Detect which cell encompasses the target text, then output its (x, y) center coordinate. 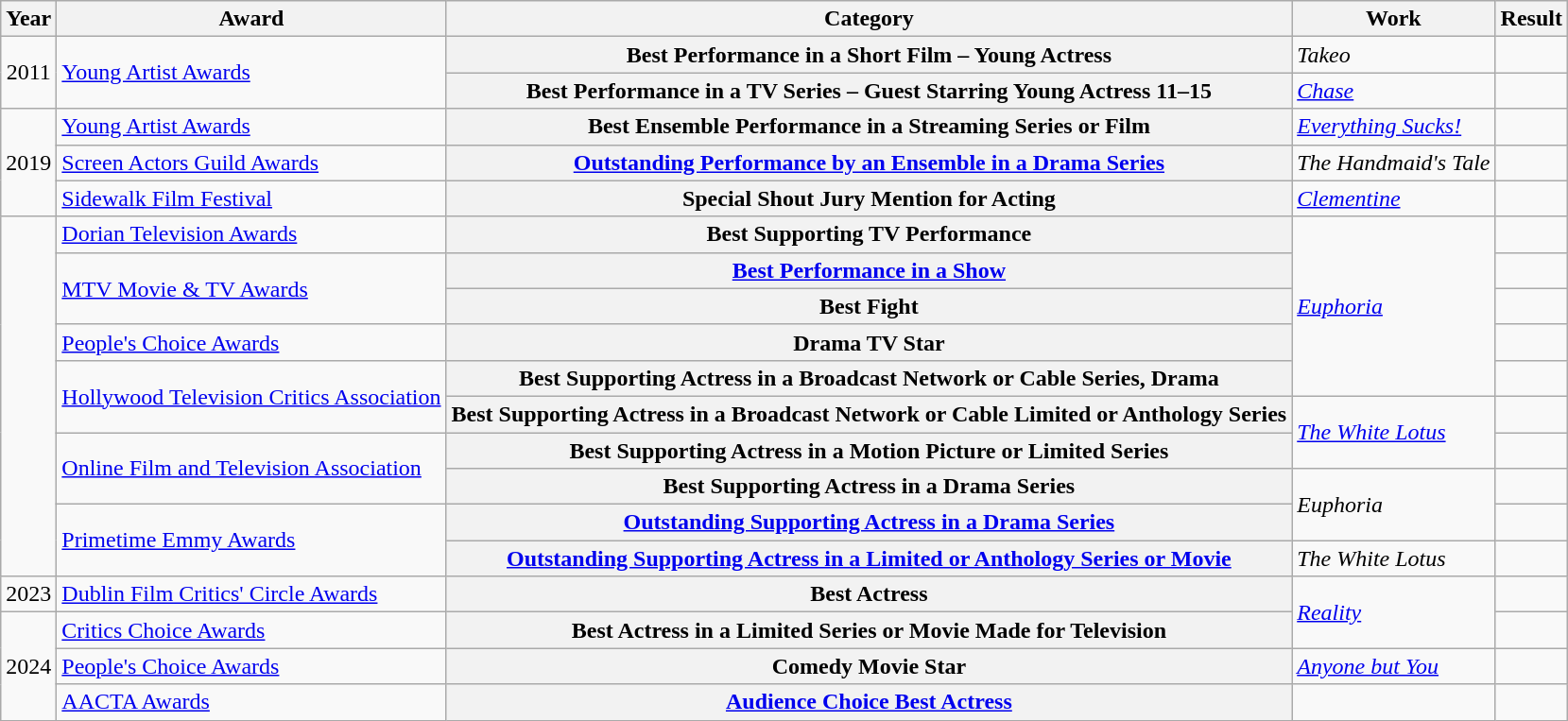
Takeo (1393, 55)
Work (1393, 19)
Best Ensemble Performance in a Streaming Series or Film (870, 127)
Clementine (1393, 198)
Drama TV Star (870, 342)
MTV Movie & TV Awards (251, 288)
Dublin Film Critics' Circle Awards (251, 594)
Best Performance in a TV Series – Guest Starring Young Actress 11–15 (870, 91)
Comedy Movie Star (870, 666)
2019 (28, 163)
Reality (1393, 612)
Result (1531, 19)
Primetime Emmy Awards (251, 541)
Chase (1393, 91)
The Handmaid's Tale (1393, 163)
AACTA Awards (251, 702)
Best Fight (870, 306)
Best Actress (870, 594)
Outstanding Performance by an Ensemble in a Drama Series (870, 163)
Best Performance in a Show (870, 270)
Year (28, 19)
Best Supporting Actress in a Broadcast Network or Cable Series, Drama (870, 378)
Special Shout Jury Mention for Acting (870, 198)
2011 (28, 73)
2023 (28, 594)
Audience Choice Best Actress (870, 702)
Best Performance in a Short Film – Young Actress (870, 55)
Best Supporting Actress in a Drama Series (870, 487)
Award (251, 19)
Critics Choice Awards (251, 630)
Sidewalk Film Festival (251, 198)
Category (870, 19)
Online Film and Television Association (251, 469)
Best Supporting TV Performance (870, 234)
Best Supporting Actress in a Motion Picture or Limited Series (870, 451)
Best Supporting Actress in a Broadcast Network or Cable Limited or Anthology Series (870, 414)
Outstanding Supporting Actress in a Drama Series (870, 523)
Anyone but You (1393, 666)
Dorian Television Awards (251, 234)
Screen Actors Guild Awards (251, 163)
Best Actress in a Limited Series or Movie Made for Television (870, 630)
Everything Sucks! (1393, 127)
Hollywood Television Critics Association (251, 396)
Outstanding Supporting Actress in a Limited or Anthology Series or Movie (870, 558)
2024 (28, 666)
